Search for the cell housing the specified text and yield its [x, y] center coordinate. 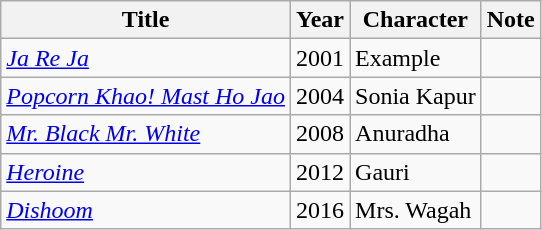
Mrs. Wagah [416, 210]
Heroine [146, 172]
Character [416, 20]
Sonia Kapur [416, 96]
Gauri [416, 172]
Dishoom [146, 210]
2001 [320, 58]
2004 [320, 96]
Year [320, 20]
2012 [320, 172]
Title [146, 20]
Popcorn Khao! Mast Ho Jao [146, 96]
Example [416, 58]
Note [510, 20]
Mr. Black Mr. White [146, 134]
Anuradha [416, 134]
2008 [320, 134]
Ja Re Ja [146, 58]
2016 [320, 210]
